Return the (X, Y) coordinate for the center point of the cell that contains the specified text.  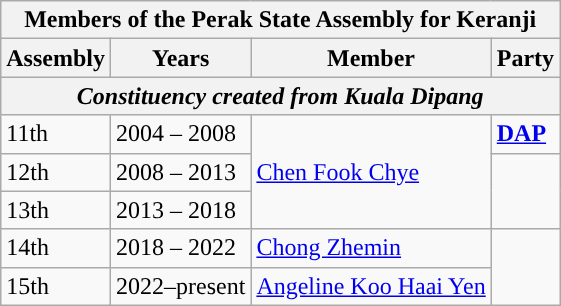
11th (56, 134)
Chen Fook Chye (371, 172)
DAP (525, 134)
2004 – 2008 (180, 134)
2013 – 2018 (180, 210)
Years (180, 58)
2018 – 2022 (180, 248)
12th (56, 172)
2008 – 2013 (180, 172)
Chong Zhemin (371, 248)
2022–present (180, 286)
15th (56, 286)
13th (56, 210)
Members of the Perak State Assembly for Keranji (280, 20)
Member (371, 58)
Constituency created from Kuala Dipang (280, 96)
Party (525, 58)
Assembly (56, 58)
Angeline Koo Haai Yen (371, 286)
14th (56, 248)
